Capture the cell that displays the provided text and extract its [X, Y] central coordinate. 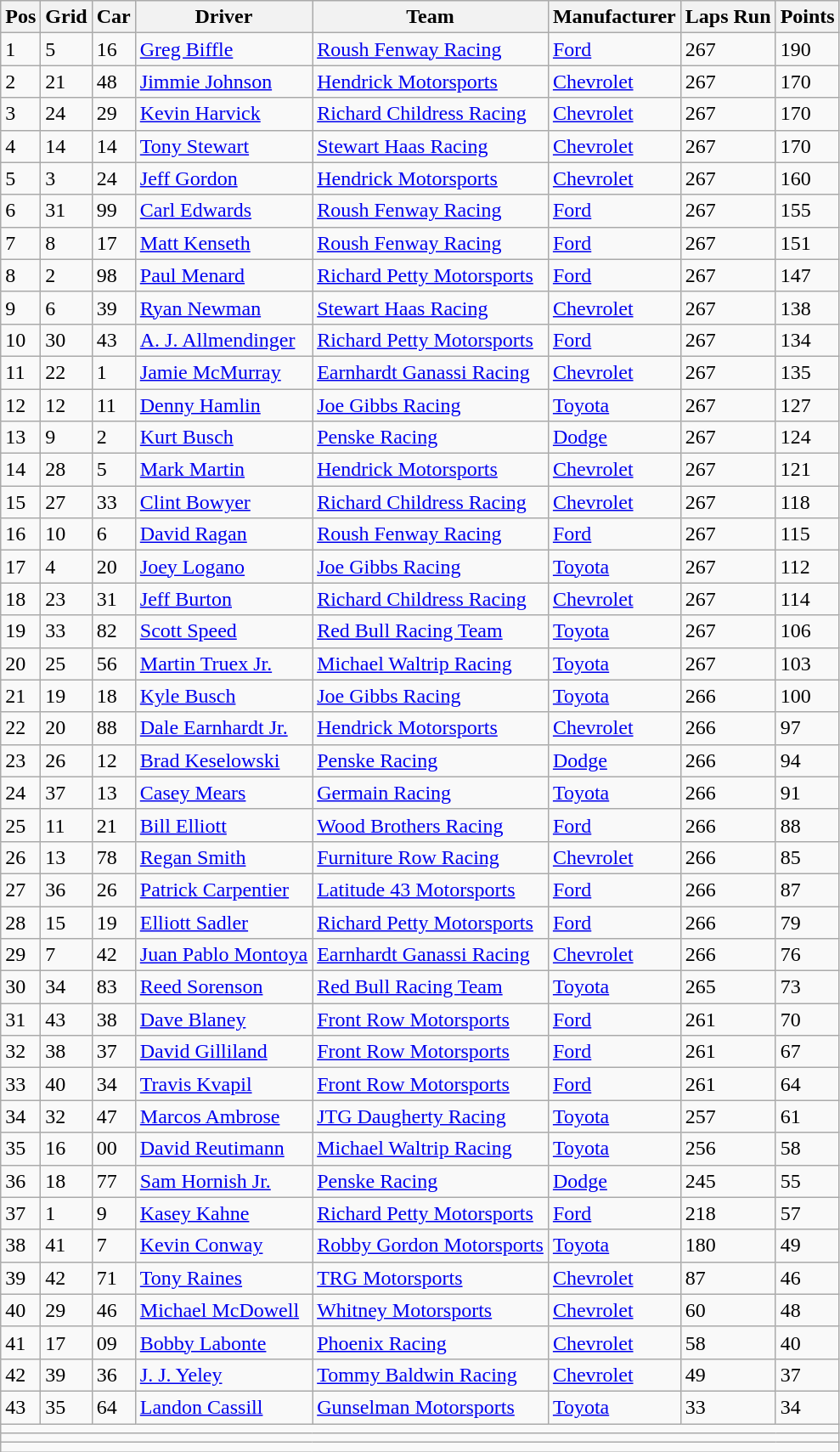
47 [114, 1116]
Landon Cassill [223, 1407]
David Gilliland [223, 1052]
David Ragan [223, 534]
127 [807, 405]
Regan Smith [223, 857]
85 [807, 857]
Bill Elliott [223, 825]
60 [728, 1310]
J. J. Yeley [223, 1375]
91 [807, 793]
Marcos Ambrose [223, 1116]
TRG Motorsports [431, 1278]
Grid [66, 17]
114 [807, 599]
98 [114, 275]
Kyle Busch [223, 696]
JTG Daugherty Racing [431, 1116]
Ryan Newman [223, 308]
265 [728, 987]
Jeff Burton [223, 599]
Joey Logano [223, 567]
Manufacturer [614, 17]
Elliott Sadler [223, 922]
180 [728, 1246]
57 [807, 1213]
256 [728, 1149]
Scott Speed [223, 631]
Furniture Row Racing [431, 857]
Laps Run [728, 17]
Bobby Labonte [223, 1342]
Paul Menard [223, 275]
67 [807, 1052]
Mark Martin [223, 470]
100 [807, 696]
Tony Raines [223, 1278]
106 [807, 631]
Driver [223, 17]
Matt Kenseth [223, 243]
Michael McDowell [223, 1310]
Points [807, 17]
190 [807, 49]
112 [807, 567]
99 [114, 211]
09 [114, 1342]
David Reutimann [223, 1149]
Juan Pablo Montoya [223, 955]
Travis Kvapil [223, 1084]
135 [807, 372]
Tommy Baldwin Racing [431, 1375]
82 [114, 631]
160 [807, 178]
115 [807, 534]
97 [807, 728]
77 [114, 1181]
83 [114, 987]
Kevin Conway [223, 1246]
Robby Gordon Motorsports [431, 1246]
Pos [20, 17]
218 [728, 1213]
124 [807, 438]
79 [807, 922]
56 [114, 664]
257 [728, 1116]
118 [807, 502]
A. J. Allmendinger [223, 340]
Clint Bowyer [223, 502]
Casey Mears [223, 793]
Kevin Harvick [223, 114]
Carl Edwards [223, 211]
78 [114, 857]
121 [807, 470]
Brad Keselowski [223, 760]
55 [807, 1181]
Reed Sorenson [223, 987]
Whitney Motorsports [431, 1310]
76 [807, 955]
Germain Racing [431, 793]
Car [114, 17]
245 [728, 1181]
Team [431, 17]
Dave Blaney [223, 1020]
73 [807, 987]
Latitude 43 Motorsports [431, 890]
Tony Stewart [223, 146]
Dale Earnhardt Jr. [223, 728]
00 [114, 1149]
151 [807, 243]
Jamie McMurray [223, 372]
134 [807, 340]
Kasey Kahne [223, 1213]
103 [807, 664]
Denny Hamlin [223, 405]
Martin Truex Jr. [223, 664]
61 [807, 1116]
Patrick Carpentier [223, 890]
Jimmie Johnson [223, 82]
Wood Brothers Racing [431, 825]
Gunselman Motorsports [431, 1407]
71 [114, 1278]
70 [807, 1020]
Greg Biffle [223, 49]
155 [807, 211]
Sam Hornish Jr. [223, 1181]
147 [807, 275]
138 [807, 308]
94 [807, 760]
Phoenix Racing [431, 1342]
Jeff Gordon [223, 178]
Kurt Busch [223, 438]
